Pinpoint the cell where the given text exists, returning its [x, y] midpoint coordinate. 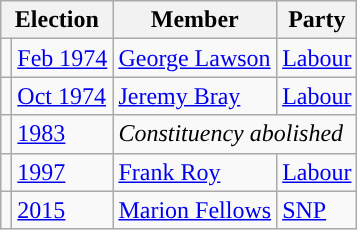
Oct 1974 [62, 96]
Frank Roy [195, 172]
Election [57, 20]
Marion Fellows [195, 210]
George Lawson [195, 58]
Constituency abolished [235, 134]
Member [195, 20]
Feb 1974 [62, 58]
1997 [62, 172]
1983 [62, 134]
SNP [317, 210]
Jeremy Bray [195, 96]
2015 [62, 210]
Party [317, 20]
